Provide the (X, Y) coordinate of the cell's center where the given text is located.  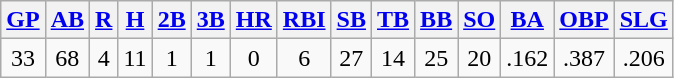
3B (210, 20)
14 (394, 58)
SLG (644, 20)
BB (436, 20)
68 (67, 58)
4 (104, 58)
6 (304, 58)
HR (254, 20)
2B (172, 20)
OBP (584, 20)
0 (254, 58)
SB (351, 20)
.206 (644, 58)
TB (394, 20)
33 (23, 58)
SO (480, 20)
AB (67, 20)
20 (480, 58)
BA (528, 20)
R (104, 20)
GP (23, 20)
25 (436, 58)
RBI (304, 20)
27 (351, 58)
.387 (584, 58)
H (135, 20)
11 (135, 58)
.162 (528, 58)
